Identify which cell holds the provided text, then report its (X, Y) central coordinate. 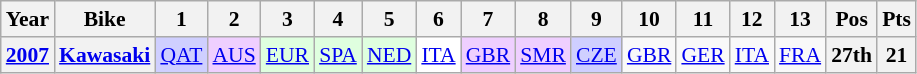
10 (650, 19)
Pts (896, 19)
Year (28, 19)
9 (596, 19)
27th (852, 55)
Bike (104, 19)
8 (543, 19)
QAT (181, 55)
FRA (800, 55)
SPA (338, 55)
11 (702, 19)
3 (288, 19)
5 (389, 19)
1 (181, 19)
Pos (852, 19)
2 (234, 19)
EUR (288, 55)
GER (702, 55)
12 (752, 19)
21 (896, 55)
7 (488, 19)
Kawasaki (104, 55)
CZE (596, 55)
AUS (234, 55)
6 (438, 19)
2007 (28, 55)
4 (338, 19)
13 (800, 19)
NED (389, 55)
SMR (543, 55)
